Find where the given text appears and provide that cell's center as (X, Y) coordinate. 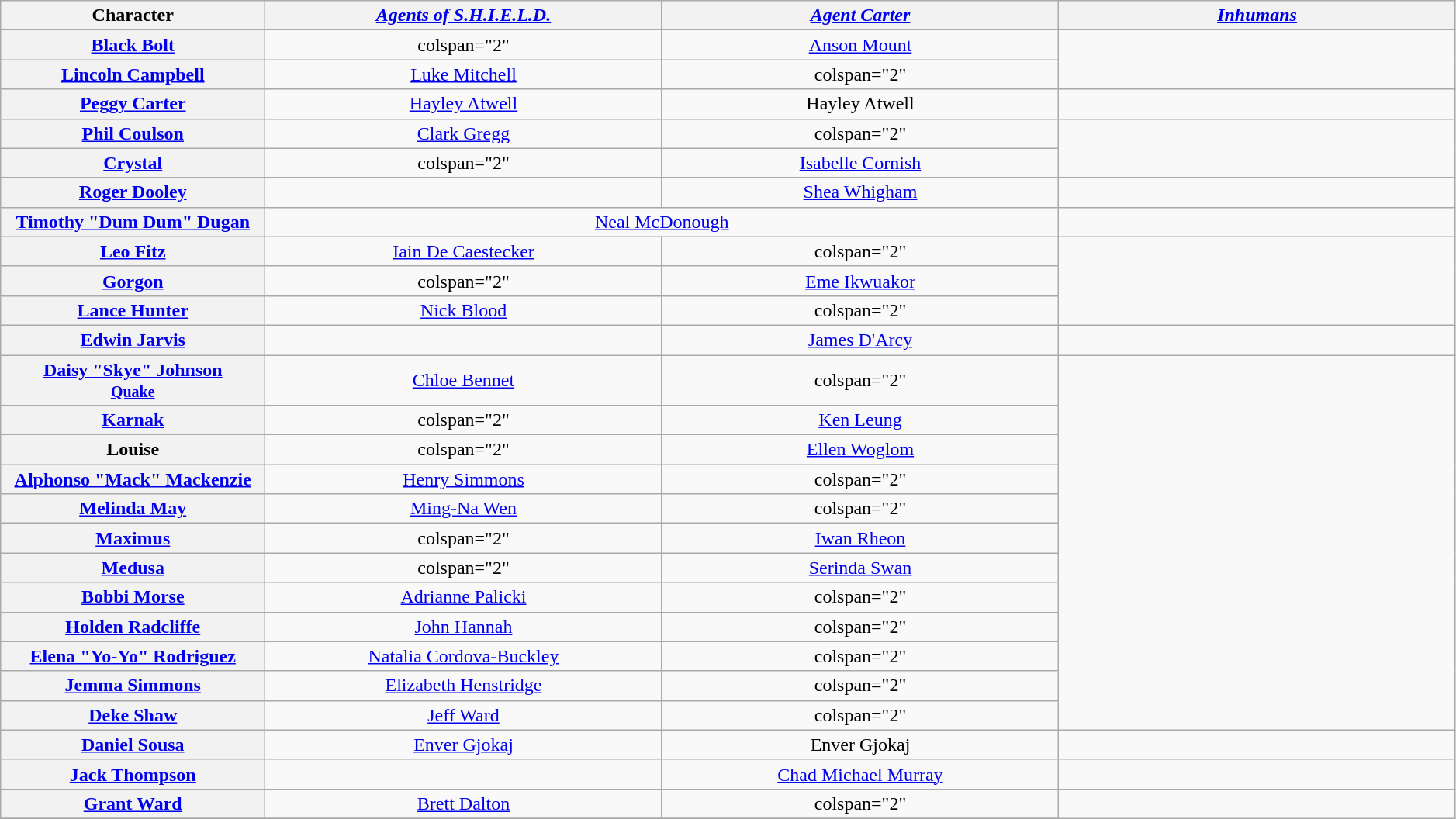
Leo Fitz (133, 251)
Isabelle Cornish (860, 163)
Ming-Na Wen (464, 509)
Phil Coulson (133, 133)
Iain De Caestecker (464, 251)
Serinda Swan (860, 568)
Jeff Ward (464, 715)
Chad Michael Murray (860, 774)
Nick Blood (464, 310)
Crystal (133, 163)
Deke Shaw (133, 715)
Inhumans (1257, 16)
Agents of S.H.I.E.L.D. (464, 16)
Grant Ward (133, 803)
Alphonso "Mack" Mackenzie (133, 479)
Bobbi Morse (133, 597)
Daniel Sousa (133, 745)
Peggy Carter (133, 104)
Lance Hunter (133, 310)
Character (133, 16)
Karnak (133, 420)
Eme Ikwuakor (860, 281)
Holden Radcliffe (133, 627)
Melinda May (133, 509)
Ellen Woglom (860, 450)
Chloe Bennet (464, 380)
Daisy "Skye" JohnsonQuake (133, 380)
Elena "Yo-Yo" Rodriguez (133, 656)
Timothy "Dum Dum" Dugan (133, 222)
Ken Leung (860, 420)
John Hannah (464, 627)
Medusa (133, 568)
Anson Mount (860, 45)
James D'Arcy (860, 340)
Neal McDonough (662, 222)
Luke Mitchell (464, 74)
Roger Dooley (133, 192)
Lincoln Campbell (133, 74)
Adrianne Palicki (464, 597)
Clark Gregg (464, 133)
Black Bolt (133, 45)
Henry Simmons (464, 479)
Shea Whigham (860, 192)
Jack Thompson (133, 774)
Elizabeth Henstridge (464, 686)
Edwin Jarvis (133, 340)
Jemma Simmons (133, 686)
Gorgon (133, 281)
Iwan Rheon (860, 538)
Maximus (133, 538)
Louise (133, 450)
Brett Dalton (464, 803)
Natalia Cordova-Buckley (464, 656)
Agent Carter (860, 16)
